Extract the [X, Y] coordinate from the center of the cell holding the provided text.  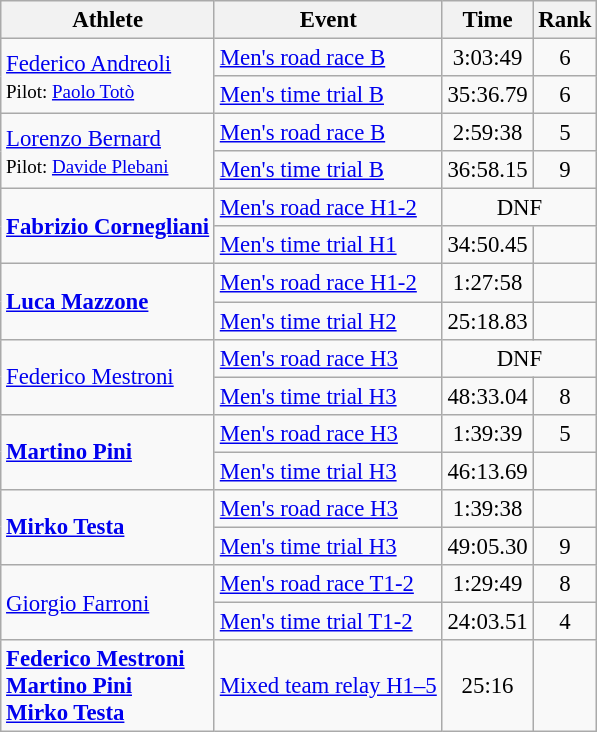
35:36.79 [488, 95]
49:05.30 [488, 546]
Federico MestroniMartino PiniMirko Testa [108, 686]
1:29:49 [488, 584]
Federico AndreoliPilot: Paolo Totò [108, 76]
24:03.51 [488, 621]
Fabrizio Cornegliani [108, 226]
Martino Pini [108, 452]
25:18.83 [488, 321]
Athlete [108, 20]
Mirko Testa [108, 528]
Event [328, 20]
Men's time trial H1 [328, 245]
1:27:58 [488, 283]
Men's time trial H2 [328, 321]
Men's road race T1-2 [328, 584]
3:03:49 [488, 58]
1:39:38 [488, 509]
Rank [565, 20]
2:59:38 [488, 133]
25:16 [488, 686]
4 [565, 621]
48:33.04 [488, 396]
Federico Mestroni [108, 376]
Luca Mazzone [108, 302]
Lorenzo BernardPilot: Davide Plebani [108, 152]
34:50.45 [488, 245]
46:13.69 [488, 471]
Giorgio Farroni [108, 602]
Time [488, 20]
Mixed team relay H1–5 [328, 686]
1:39:39 [488, 433]
Men's time trial T1-2 [328, 621]
36:58.15 [488, 170]
